Find where the given text appears and provide that cell's center as (X, Y) coordinate. 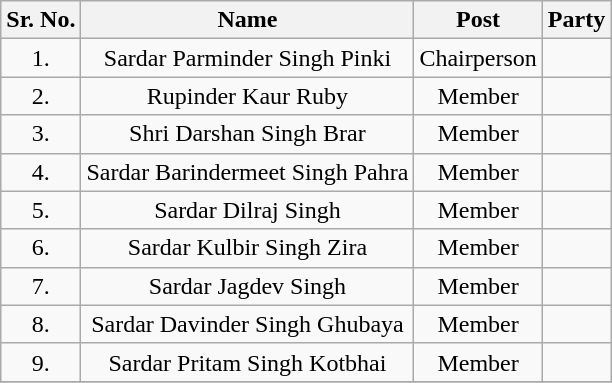
9. (41, 362)
Sardar Pritam Singh Kotbhai (248, 362)
1. (41, 58)
4. (41, 172)
3. (41, 134)
Sardar Dilraj Singh (248, 210)
Post (478, 20)
5. (41, 210)
Sardar Jagdev Singh (248, 286)
Party (576, 20)
Sr. No. (41, 20)
Rupinder Kaur Ruby (248, 96)
Shri Darshan Singh Brar (248, 134)
Sardar Davinder Singh Ghubaya (248, 324)
6. (41, 248)
Name (248, 20)
7. (41, 286)
Sardar Parminder Singh Pinki (248, 58)
8. (41, 324)
Sardar Kulbir Singh Zira (248, 248)
Chairperson (478, 58)
2. (41, 96)
Sardar Barindermeet Singh Pahra (248, 172)
